Output the [X, Y] coordinate of the center of the cell containing the given text.  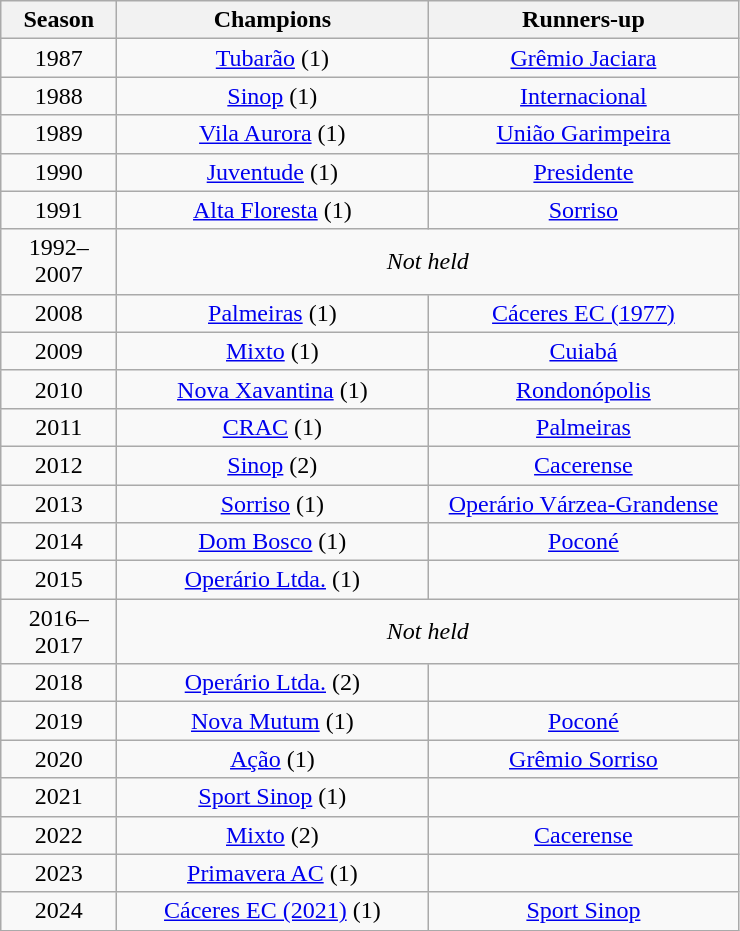
2013 [59, 503]
Rondonópolis [584, 389]
Sport Sinop (1) [272, 797]
Nova Mutum (1) [272, 721]
CRAC (1) [272, 427]
2019 [59, 721]
Presidente [584, 172]
1992–2007 [59, 262]
1988 [59, 96]
2011 [59, 427]
Sorriso [584, 210]
2008 [59, 313]
Palmeiras (1) [272, 313]
2022 [59, 835]
Cuiabá [584, 351]
2024 [59, 911]
1989 [59, 134]
2023 [59, 873]
Runners-up [584, 20]
Operário Várzea-Grandense [584, 503]
Sinop (1) [272, 96]
1990 [59, 172]
Cáceres EC (1977) [584, 313]
Sorriso (1) [272, 503]
Ação (1) [272, 759]
Grêmio Sorriso [584, 759]
Tubarão (1) [272, 58]
2020 [59, 759]
2018 [59, 683]
2015 [59, 580]
Operário Ltda. (1) [272, 580]
Dom Bosco (1) [272, 542]
Sport Sinop [584, 911]
Internacional [584, 96]
Primavera AC (1) [272, 873]
Season [59, 20]
Palmeiras [584, 427]
2012 [59, 465]
Mixto (2) [272, 835]
União Garimpeira [584, 134]
2014 [59, 542]
Cáceres EC (2021) (1) [272, 911]
Vila Aurora (1) [272, 134]
1987 [59, 58]
Sinop (2) [272, 465]
Juventude (1) [272, 172]
Champions [272, 20]
Mixto (1) [272, 351]
2010 [59, 389]
2021 [59, 797]
2009 [59, 351]
Alta Floresta (1) [272, 210]
1991 [59, 210]
Nova Xavantina (1) [272, 389]
Grêmio Jaciara [584, 58]
2016–2017 [59, 632]
Operário Ltda. (2) [272, 683]
